Determine the (X, Y) coordinate at the center of the cell enclosing the given text.  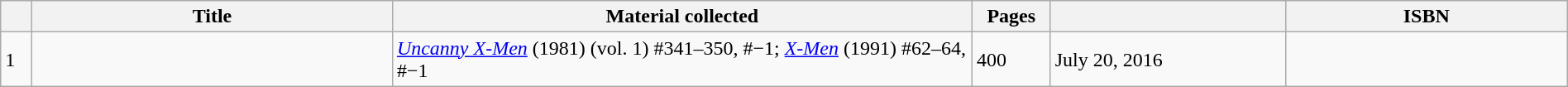
Title (213, 17)
Uncanny X-Men (1981) (vol. 1) #341–350, #−1; X-Men (1991) #62–64, #−1 (681, 60)
Pages (1011, 17)
400 (1011, 60)
1 (17, 60)
ISBN (1426, 17)
Material collected (681, 17)
July 20, 2016 (1168, 60)
